Identify which cell holds the provided text, then report its (X, Y) central coordinate. 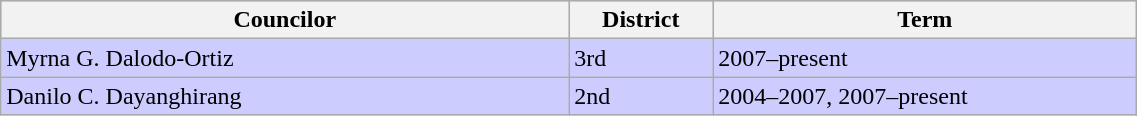
Myrna G. Dalodo-Ortiz (285, 58)
Danilo C. Dayanghirang (285, 96)
2nd (641, 96)
3rd (641, 58)
Term (925, 20)
District (641, 20)
2004–2007, 2007–present (925, 96)
2007–present (925, 58)
Councilor (285, 20)
